Locate the cell with the specified text and output its (x, y) center coordinate. 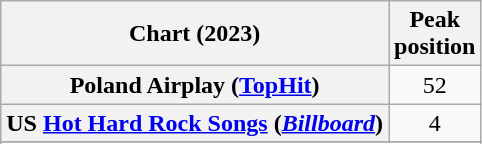
Poland Airplay (TopHit) (195, 85)
US Hot Hard Rock Songs (Billboard) (195, 123)
4 (435, 123)
Peakposition (435, 34)
52 (435, 85)
Chart (2023) (195, 34)
